Search for the cell housing the specified text and yield its [x, y] center coordinate. 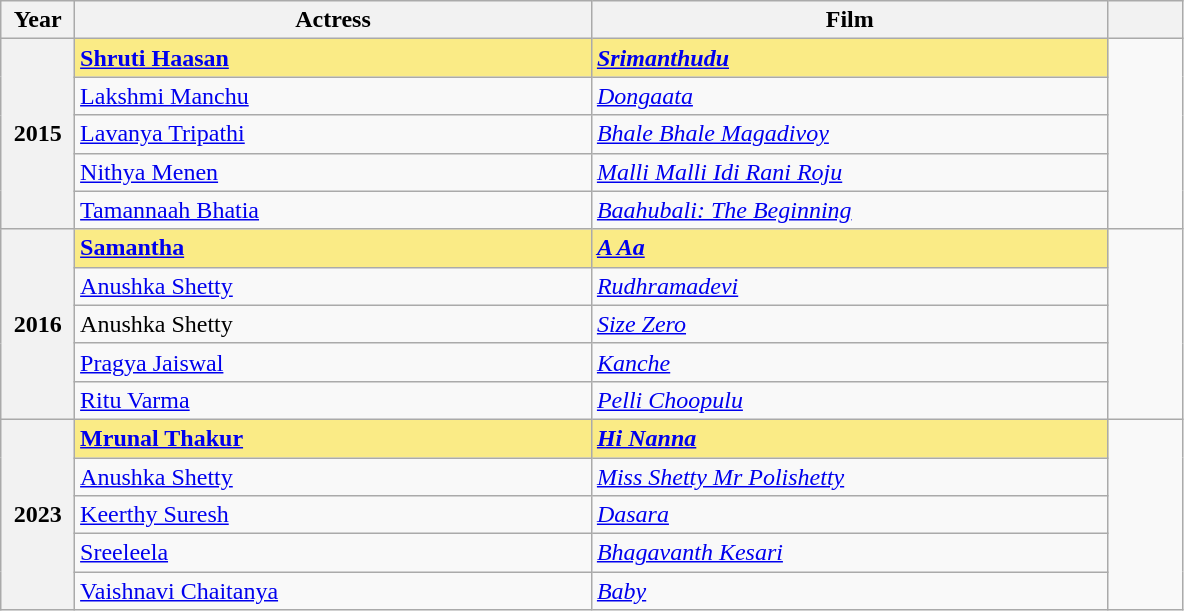
Ritu Varma [334, 400]
2015 [38, 134]
Rudhramadevi [850, 286]
Malli Malli Idi Rani Roju [850, 172]
2023 [38, 514]
Tamannaah Bhatia [334, 210]
Vaishnavi Chaitanya [334, 591]
Actress [334, 20]
Kanche [850, 362]
Bhale Bhale Magadivoy [850, 134]
Samantha [334, 248]
Dasara [850, 515]
Film [850, 20]
Year [38, 20]
2016 [38, 324]
Pelli Choopulu [850, 400]
Lakshmi Manchu [334, 96]
Mrunal Thakur [334, 438]
Keerthy Suresh [334, 515]
Lavanya Tripathi [334, 134]
Baahubali: The Beginning [850, 210]
Shruti Haasan [334, 58]
Dongaata [850, 96]
Srimanthudu [850, 58]
Bhagavanth Kesari [850, 553]
Baby [850, 591]
Size Zero [850, 324]
Sreeleela [334, 553]
A Aa [850, 248]
Miss Shetty Mr Polishetty [850, 477]
Pragya Jaiswal [334, 362]
Nithya Menen [334, 172]
Hi Nanna [850, 438]
